Find where the given text appears and provide that cell's center as (x, y) coordinate. 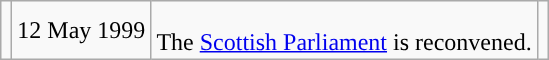
The Scottish Parliament is reconvened. (344, 30)
12 May 1999 (82, 30)
